Detect which cell encompasses the target text, then output its (X, Y) center coordinate. 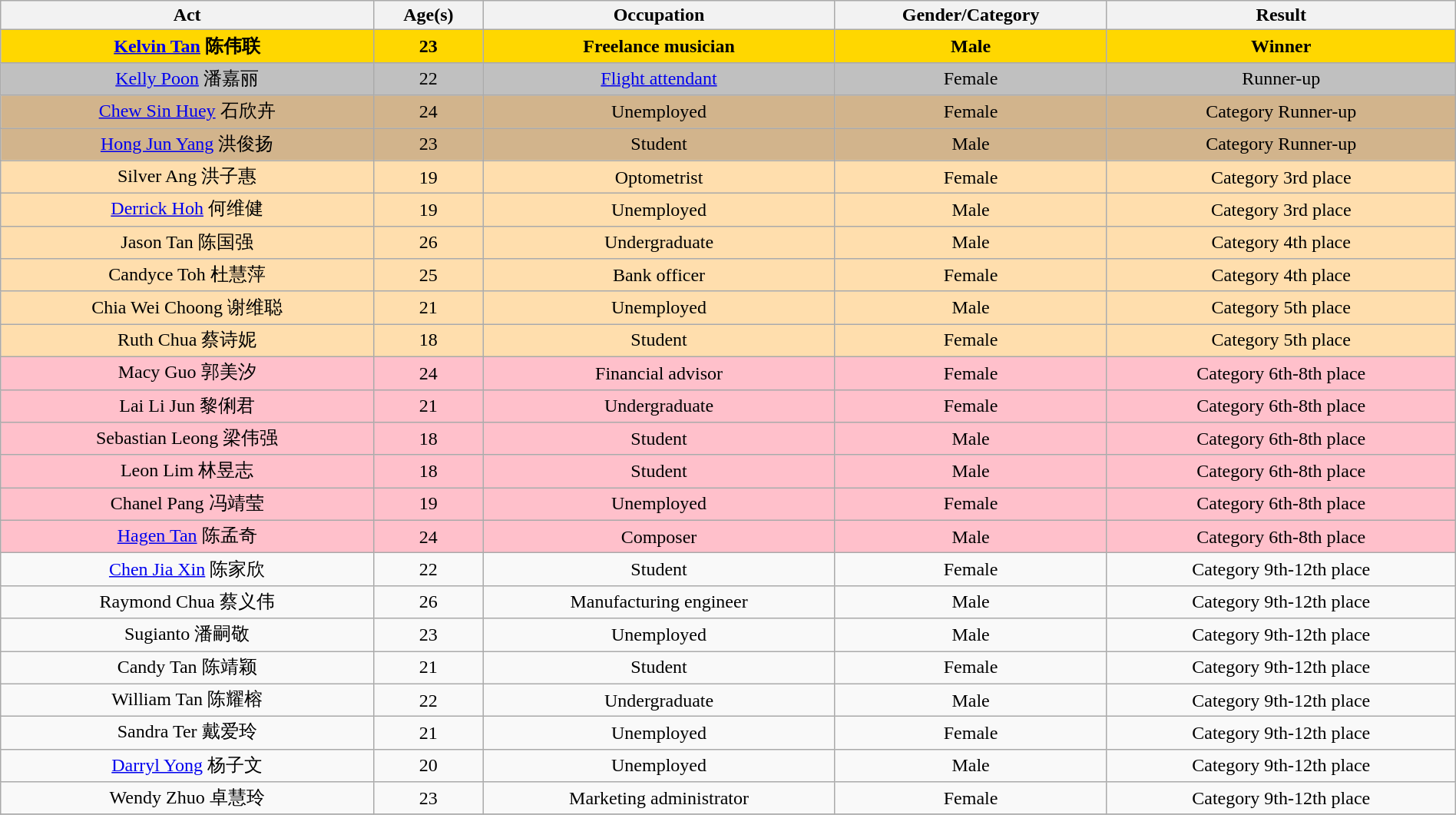
Result (1281, 15)
Candy Tan 陈靖颖 (187, 668)
Composer (659, 536)
Sugianto 潘嗣敬 (187, 634)
Chew Sin Huey 石欣卉 (187, 112)
Silver Ang 洪子惠 (187, 177)
Wendy Zhuo 卓慧玲 (187, 799)
Derrick Hoh 何维健 (187, 210)
Chanel Pang 冯靖莹 (187, 504)
Optometrist (659, 177)
Hagen Tan 陈孟奇 (187, 536)
Kelvin Tan 陈伟联 (187, 46)
Occupation (659, 15)
Runner-up (1281, 78)
Chia Wei Choong 谢维聪 (187, 307)
Sandra Ter 戴爱玲 (187, 733)
Leon Lim 林昱志 (187, 472)
Ruth Chua 蔡诗妮 (187, 341)
Macy Guo 郭美汐 (187, 373)
Chen Jia Xin 陈家欣 (187, 570)
Raymond Chua 蔡义伟 (187, 602)
Bank officer (659, 275)
Winner (1281, 46)
Sebastian Leong 梁伟强 (187, 439)
Manufacturing engineer (659, 602)
William Tan 陈耀榕 (187, 701)
Marketing administrator (659, 799)
Freelance musician (659, 46)
Jason Tan 陈国强 (187, 243)
25 (429, 275)
Flight attendant (659, 78)
Hong Jun Yang 洪俊扬 (187, 144)
Kelly Poon 潘嘉丽 (187, 78)
Age(s) (429, 15)
Darryl Yong 杨子文 (187, 765)
Financial advisor (659, 373)
Lai Li Jun 黎俐君 (187, 406)
Gender/Category (971, 15)
Candyce Toh 杜慧萍 (187, 275)
20 (429, 765)
Act (187, 15)
